Locate the cell with the specified text and output its (X, Y) center coordinate. 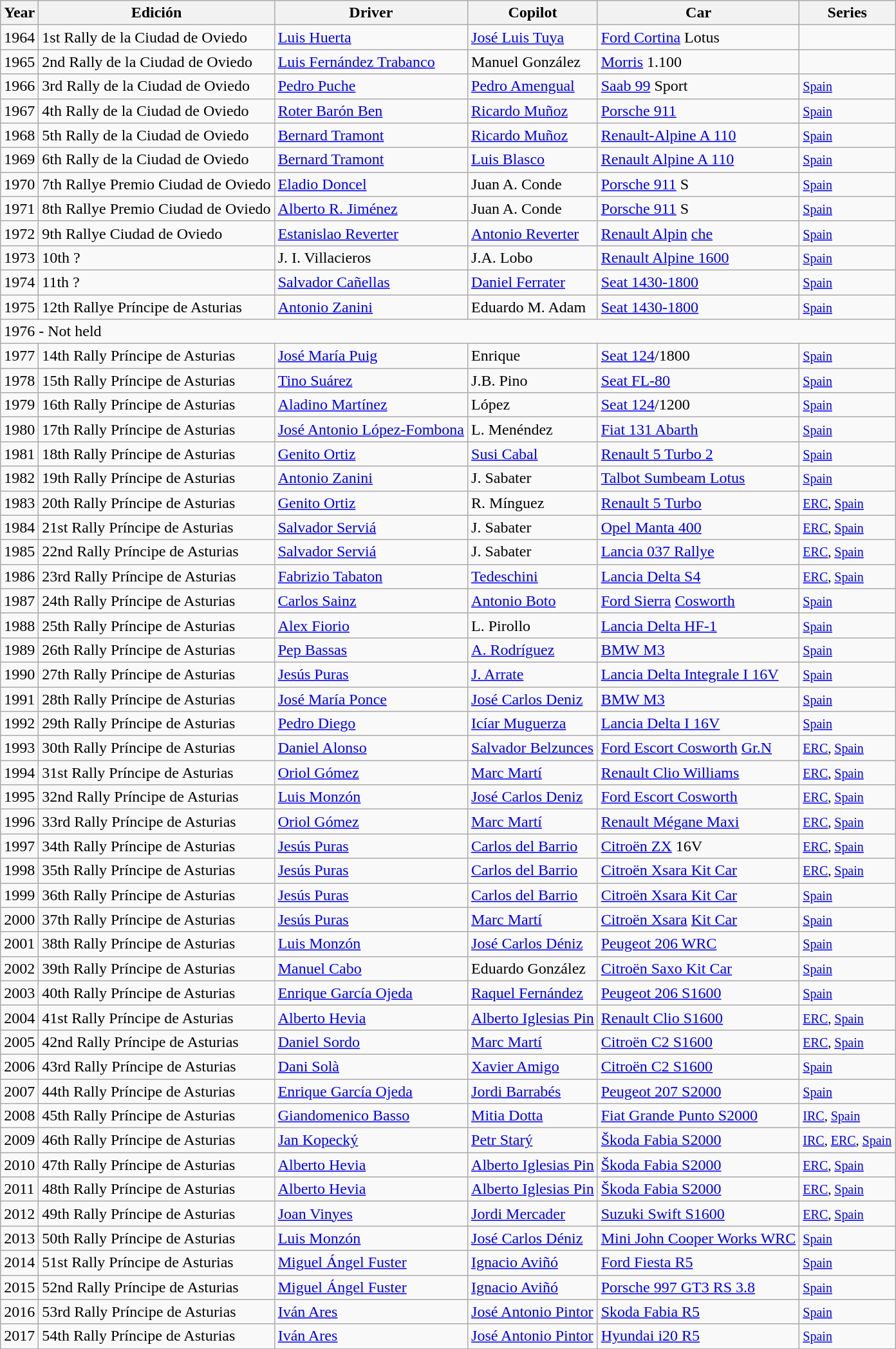
Driver (371, 13)
5th Rally de la Ciudad de Oviedo (156, 135)
11th ? (156, 282)
1964 (19, 37)
Manuel Cabo (371, 968)
Renault Clio Williams (698, 773)
1987 (19, 601)
1973 (19, 258)
30th Rally Príncipe de Asturias (156, 748)
Renault-Alpine A 110 (698, 135)
1985 (19, 552)
Lancia Delta HF-1 (698, 625)
35th Rally Príncipe de Asturias (156, 871)
2014 (19, 1263)
Aladino Martínez (371, 405)
Carlos Sainz (371, 601)
Xavier Amigo (533, 1066)
16th Rally Príncipe de Asturias (156, 405)
4th Rally de la Ciudad de Oviedo (156, 111)
45th Rally Príncipe de Asturias (156, 1116)
37th Rally Príncipe de Asturias (156, 920)
1981 (19, 454)
1994 (19, 773)
Antonio Reverter (533, 233)
Joan Vinyes (371, 1214)
2007 (19, 1091)
2000 (19, 920)
Alberto R. Jiménez (371, 209)
Estanislao Reverter (371, 233)
49th Rally Príncipe de Asturias (156, 1214)
46th Rally Príncipe de Asturias (156, 1140)
2002 (19, 968)
39th Rally Príncipe de Asturias (156, 968)
Suzuki Swift S1600 (698, 1214)
1982 (19, 478)
Renault 5 Turbo (698, 503)
IRC, Spain (847, 1116)
José Luis Tuya (533, 37)
2017 (19, 1336)
José María Ponce (371, 699)
Daniel Sordo (371, 1042)
22nd Rally Príncipe de Asturias (156, 552)
Giandomenico Basso (371, 1116)
1989 (19, 650)
10th ? (156, 258)
Dani Solà (371, 1066)
1972 (19, 233)
Eladio Doncel (371, 184)
1979 (19, 405)
50th Rally Príncipe de Asturias (156, 1238)
2013 (19, 1238)
José Antonio López-Fombona (371, 429)
44th Rally Príncipe de Asturias (156, 1091)
1971 (19, 209)
Fiat Grande Punto S2000 (698, 1116)
1986 (19, 576)
Citroën ZX 16V (698, 846)
2015 (19, 1287)
3rd Rally de la Ciudad de Oviedo (156, 86)
Pep Bassas (371, 650)
Lancia 037 Rallye (698, 552)
Renault Alpine 1600 (698, 258)
Susi Cabal (533, 454)
7th Rallye Premio Ciudad de Oviedo (156, 184)
1999 (19, 895)
Pedro Amengual (533, 86)
1992 (19, 724)
36th Rally Príncipe de Asturias (156, 895)
2012 (19, 1214)
31st Rally Príncipe de Asturias (156, 773)
Year (19, 13)
Pedro Puche (371, 86)
9th Rallye Ciudad de Oviedo (156, 233)
Seat 124/1800 (698, 356)
J. I. Villacieros (371, 258)
Car (698, 13)
Roter Barón Ben (371, 111)
8th Rallye Premio Ciudad de Oviedo (156, 209)
Alex Fiorio (371, 625)
Eduardo González (533, 968)
Jan Kopecký (371, 1140)
1968 (19, 135)
Salvador Belzunces (533, 748)
2005 (19, 1042)
Copilot (533, 13)
1977 (19, 356)
Tedeschini (533, 576)
Ford Escort Cosworth Gr.N (698, 748)
Edición (156, 13)
1975 (19, 307)
51st Rally Príncipe de Asturias (156, 1263)
Tino Suárez (371, 381)
Ford Escort Cosworth (698, 797)
Jordi Barrabés (533, 1091)
Peugeot 206 WRC (698, 944)
23rd Rally Príncipe de Asturias (156, 576)
J.B. Pino (533, 381)
Raquel Fernández (533, 993)
32nd Rally Príncipe de Asturias (156, 797)
1965 (19, 62)
Lancia Delta S4 (698, 576)
Peugeot 206 S1600 (698, 993)
15th Rally Príncipe de Asturias (156, 381)
Luis Fernández Trabanco (371, 62)
Seat 124/1200 (698, 405)
Lancia Delta Integrale I 16V (698, 674)
Renault Mégane Maxi (698, 822)
Saab 99 Sport (698, 86)
1983 (19, 503)
L. Pirollo (533, 625)
1993 (19, 748)
Petr Starý (533, 1140)
Manuel González (533, 62)
54th Rally Príncipe de Asturias (156, 1336)
1970 (19, 184)
1969 (19, 160)
Luis Huerta (371, 37)
2004 (19, 1017)
1984 (19, 527)
Antonio Boto (533, 601)
Lancia Delta I 16V (698, 724)
Jordi Mercader (533, 1214)
José María Puig (371, 356)
Porsche 997 GT3 RS 3.8 (698, 1287)
1978 (19, 381)
17th Rally Príncipe de Asturias (156, 429)
L. Menéndez (533, 429)
1988 (19, 625)
52nd Rally Príncipe de Asturias (156, 1287)
48th Rally Príncipe de Asturias (156, 1189)
1966 (19, 86)
Mini John Cooper Works WRC (698, 1238)
Luis Blasco (533, 160)
Morris 1.100 (698, 62)
2003 (19, 993)
2010 (19, 1165)
2011 (19, 1189)
28th Rally Príncipe de Asturias (156, 699)
1996 (19, 822)
Renault 5 Turbo 2 (698, 454)
25th Rally Príncipe de Asturias (156, 625)
1980 (19, 429)
20th Rally Príncipe de Asturias (156, 503)
1998 (19, 871)
Talbot Sumbeam Lotus (698, 478)
Citroën Saxo Kit Car (698, 968)
Peugeot 207 S2000 (698, 1091)
Renault Alpine A 110 (698, 160)
Seat FL-80 (698, 381)
Ford Fiesta R5 (698, 1263)
6th Rally de la Ciudad de Oviedo (156, 160)
1974 (19, 282)
IRC, ERC, Spain (847, 1140)
Daniel Ferrater (533, 282)
Pedro Diego (371, 724)
33rd Rally Príncipe de Asturias (156, 822)
26th Rally Príncipe de Asturias (156, 650)
2016 (19, 1312)
27th Rally Príncipe de Asturias (156, 674)
Icíar Muguerza (533, 724)
Porsche 911 (698, 111)
Fabrizio Tabaton (371, 576)
18th Rally Príncipe de Asturias (156, 454)
Ford Cortina Lotus (698, 37)
1995 (19, 797)
34th Rally Príncipe de Asturias (156, 846)
Daniel Alonso (371, 748)
1976 - Not held (448, 332)
López (533, 405)
21st Rally Príncipe de Asturias (156, 527)
1990 (19, 674)
Renault Clio S1600 (698, 1017)
41st Rally Príncipe de Asturias (156, 1017)
Salvador Cañellas (371, 282)
24th Rally Príncipe de Asturias (156, 601)
Ford Sierra Cosworth (698, 601)
43rd Rally Príncipe de Asturias (156, 1066)
1st Rally de la Ciudad de Oviedo (156, 37)
12th Rallye Príncipe de Asturias (156, 307)
Enrique (533, 356)
J.A. Lobo (533, 258)
2001 (19, 944)
19th Rally Príncipe de Asturias (156, 478)
J. Arrate (533, 674)
Fiat 131 Abarth (698, 429)
2008 (19, 1116)
2009 (19, 1140)
53rd Rally Príncipe de Asturias (156, 1312)
Eduardo M. Adam (533, 307)
40th Rally Príncipe de Asturias (156, 993)
1997 (19, 846)
Opel Manta 400 (698, 527)
1991 (19, 699)
Mitia Dotta (533, 1116)
Series (847, 13)
R. Mínguez (533, 503)
Skoda Fabia R5 (698, 1312)
A. Rodríguez (533, 650)
29th Rally Príncipe de Asturias (156, 724)
Hyundai i20 R5 (698, 1336)
14th Rally Príncipe de Asturias (156, 356)
2nd Rally de la Ciudad de Oviedo (156, 62)
38th Rally Príncipe de Asturias (156, 944)
Renault Alpin che (698, 233)
42nd Rally Príncipe de Asturias (156, 1042)
2006 (19, 1066)
1967 (19, 111)
47th Rally Príncipe de Asturias (156, 1165)
